Pinpoint the cell where the given text exists, returning its (x, y) midpoint coordinate. 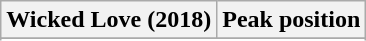
Wicked Love (2018) (109, 20)
Peak position (292, 20)
